Scan for the cell matching the given text and deliver its (x, y) coordinate at center. 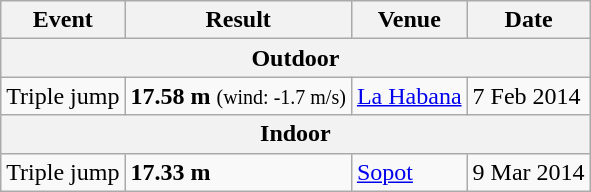
Indoor (296, 134)
Result (238, 20)
Sopot (409, 172)
La Habana (409, 96)
Outdoor (296, 58)
17.33 m (238, 172)
Venue (409, 20)
17.58 m (wind: -1.7 m/s) (238, 96)
7 Feb 2014 (528, 96)
9 Mar 2014 (528, 172)
Date (528, 20)
Event (63, 20)
